Return the (X, Y) coordinate for the center point of the cell that contains the specified text.  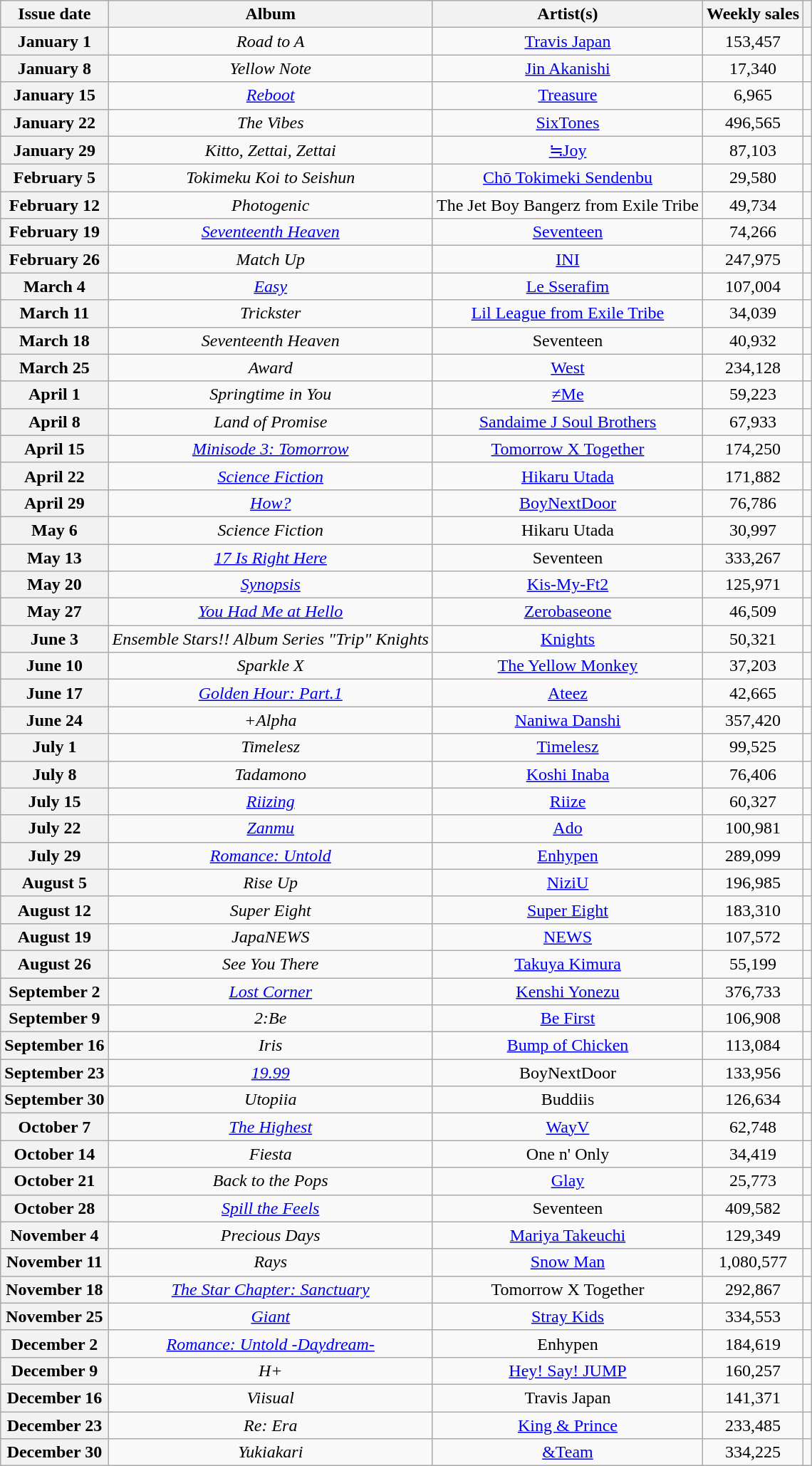
December 16 (54, 1398)
Lost Corner (271, 991)
March 11 (54, 313)
NEWS (567, 937)
Reboot (271, 95)
Rays (271, 1262)
King & Prince (567, 1425)
January 29 (54, 150)
126,634 (752, 1100)
19.99 (271, 1073)
357,420 (752, 720)
February 26 (54, 259)
141,371 (752, 1398)
Bump of Chicken (567, 1046)
Takuya Kimura (567, 964)
June 3 (54, 639)
August 12 (54, 910)
Romance: Untold -Daydream- (271, 1343)
17,340 (752, 68)
49,734 (752, 205)
December 23 (54, 1425)
July 22 (54, 828)
107,004 (752, 286)
107,572 (752, 937)
292,867 (752, 1289)
Glay (567, 1181)
December 30 (54, 1452)
October 7 (54, 1127)
April 22 (54, 476)
Tadamono (271, 774)
Knights (567, 639)
November 4 (54, 1235)
Ado (567, 828)
334,553 (752, 1316)
55,199 (752, 964)
February 5 (54, 178)
&Team (567, 1452)
August 19 (54, 937)
Award (271, 368)
October 28 (54, 1208)
NiziU (567, 883)
Photogenic (271, 205)
The Highest (271, 1127)
December 9 (54, 1371)
November 25 (54, 1316)
July 8 (54, 774)
See You There (271, 964)
West (567, 368)
March 25 (54, 368)
30,997 (752, 530)
Kis-My-Ft2 (567, 585)
2:Be (271, 1019)
Buddiis (567, 1100)
334,225 (752, 1452)
376,733 (752, 991)
March 18 (54, 340)
You Had Me at Hello (271, 612)
233,485 (752, 1425)
171,882 (752, 476)
September 16 (54, 1046)
Road to A (271, 41)
234,128 (752, 368)
6,965 (752, 95)
Sparkle X (271, 666)
JapaNEWS (271, 937)
174,250 (752, 449)
100,981 (752, 828)
Chō Tokimeki Sendenbu (567, 178)
June 17 (54, 693)
September 9 (54, 1019)
June 10 (54, 666)
Zanmu (271, 828)
Ateez (567, 693)
December 2 (54, 1343)
160,257 (752, 1371)
Weekly sales (752, 14)
Hey! Say! JUMP (567, 1371)
June 24 (54, 720)
Viisual (271, 1398)
November 11 (54, 1262)
Springtime in You (271, 395)
Mariya Takeuchi (567, 1235)
129,349 (752, 1235)
Rise Up (271, 883)
Easy (271, 286)
Land of Promise (271, 422)
Fiesta (271, 1154)
WayV (567, 1127)
46,509 (752, 612)
March 4 (54, 286)
153,457 (752, 41)
Album (271, 14)
113,084 (752, 1046)
42,665 (752, 693)
37,203 (752, 666)
July 15 (54, 801)
289,099 (752, 856)
Be First (567, 1019)
One n' Only (567, 1154)
April 8 (54, 422)
106,908 (752, 1019)
The Star Chapter: Sanctuary (271, 1289)
196,985 (752, 883)
September 2 (54, 991)
Giant (271, 1316)
333,267 (752, 558)
The Jet Boy Bangerz from Exile Tribe (567, 205)
74,266 (752, 232)
50,321 (752, 639)
Riize (567, 801)
496,565 (752, 123)
Romance: Untold (271, 856)
Kitto, Zettai, Zettai (271, 150)
Naniwa Danshi (567, 720)
≒Joy (567, 150)
247,975 (752, 259)
April 1 (54, 395)
SixTones (567, 123)
Tokimeku Koi to Seishun (271, 178)
Re: Era (271, 1425)
+Alpha (271, 720)
Riizing (271, 801)
Snow Man (567, 1262)
25,773 (752, 1181)
September 30 (54, 1100)
Golden Hour: Part.1 (271, 693)
February 12 (54, 205)
Yukiakari (271, 1452)
34,419 (752, 1154)
November 18 (54, 1289)
Back to the Pops (271, 1181)
40,932 (752, 340)
The Yellow Monkey (567, 666)
34,039 (752, 313)
Yellow Note (271, 68)
October 14 (54, 1154)
Jin Akanishi (567, 68)
Zerobaseone (567, 612)
The Vibes (271, 123)
January 15 (54, 95)
August 5 (54, 883)
May 20 (54, 585)
Minisode 3: Tomorrow (271, 449)
July 1 (54, 747)
17 Is Right Here (271, 558)
76,406 (752, 774)
Sandaime J Soul Brothers (567, 422)
Synopsis (271, 585)
August 26 (54, 964)
April 15 (54, 449)
≠Me (567, 395)
September 23 (54, 1073)
May 13 (54, 558)
133,956 (752, 1073)
Koshi Inaba (567, 774)
February 19 (54, 232)
Le Sserafim (567, 286)
Utopiia (271, 1100)
Treasure (567, 95)
January 8 (54, 68)
Spill the Feels (271, 1208)
60,327 (752, 801)
May 27 (54, 612)
87,103 (752, 150)
125,971 (752, 585)
January 22 (54, 123)
Iris (271, 1046)
Kenshi Yonezu (567, 991)
October 21 (54, 1181)
Artist(s) (567, 14)
184,619 (752, 1343)
Stray Kids (567, 1316)
January 1 (54, 41)
76,786 (752, 503)
59,223 (752, 395)
99,525 (752, 747)
How? (271, 503)
INI (567, 259)
Lil League from Exile Tribe (567, 313)
May 6 (54, 530)
Issue date (54, 14)
H+ (271, 1371)
Ensemble Stars!! Album Series "Trip" Knights (271, 639)
Trickster (271, 313)
April 29 (54, 503)
183,310 (752, 910)
1,080,577 (752, 1262)
Precious Days (271, 1235)
July 29 (54, 856)
62,748 (752, 1127)
29,580 (752, 178)
67,933 (752, 422)
409,582 (752, 1208)
Match Up (271, 259)
